Search for the cell housing the specified text and yield its (X, Y) center coordinate. 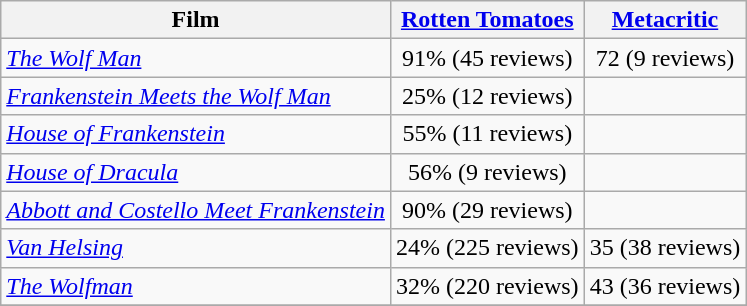
The Wolf Man (196, 58)
72 (9 reviews) (665, 58)
The Wolfman (196, 286)
Film (196, 20)
56% (9 reviews) (487, 172)
90% (29 reviews) (487, 210)
25% (12 reviews) (487, 96)
Metacritic (665, 20)
Abbott and Costello Meet Frankenstein (196, 210)
House of Frankenstein (196, 134)
91% (45 reviews) (487, 58)
House of Dracula (196, 172)
32% (220 reviews) (487, 286)
43 (36 reviews) (665, 286)
Rotten Tomatoes (487, 20)
24% (225 reviews) (487, 248)
Frankenstein Meets the Wolf Man (196, 96)
35 (38 reviews) (665, 248)
55% (11 reviews) (487, 134)
Van Helsing (196, 248)
